From the cell containing the given text, extract its center point as (X, Y) coordinate. 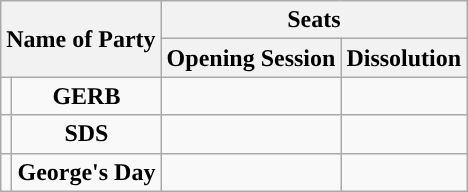
Name of Party (81, 39)
GERB (86, 96)
SDS (86, 134)
Opening Session (251, 58)
Seats (314, 20)
George's Day (86, 172)
Dissolution (404, 58)
